From the cell containing the given text, extract its center point as [X, Y] coordinate. 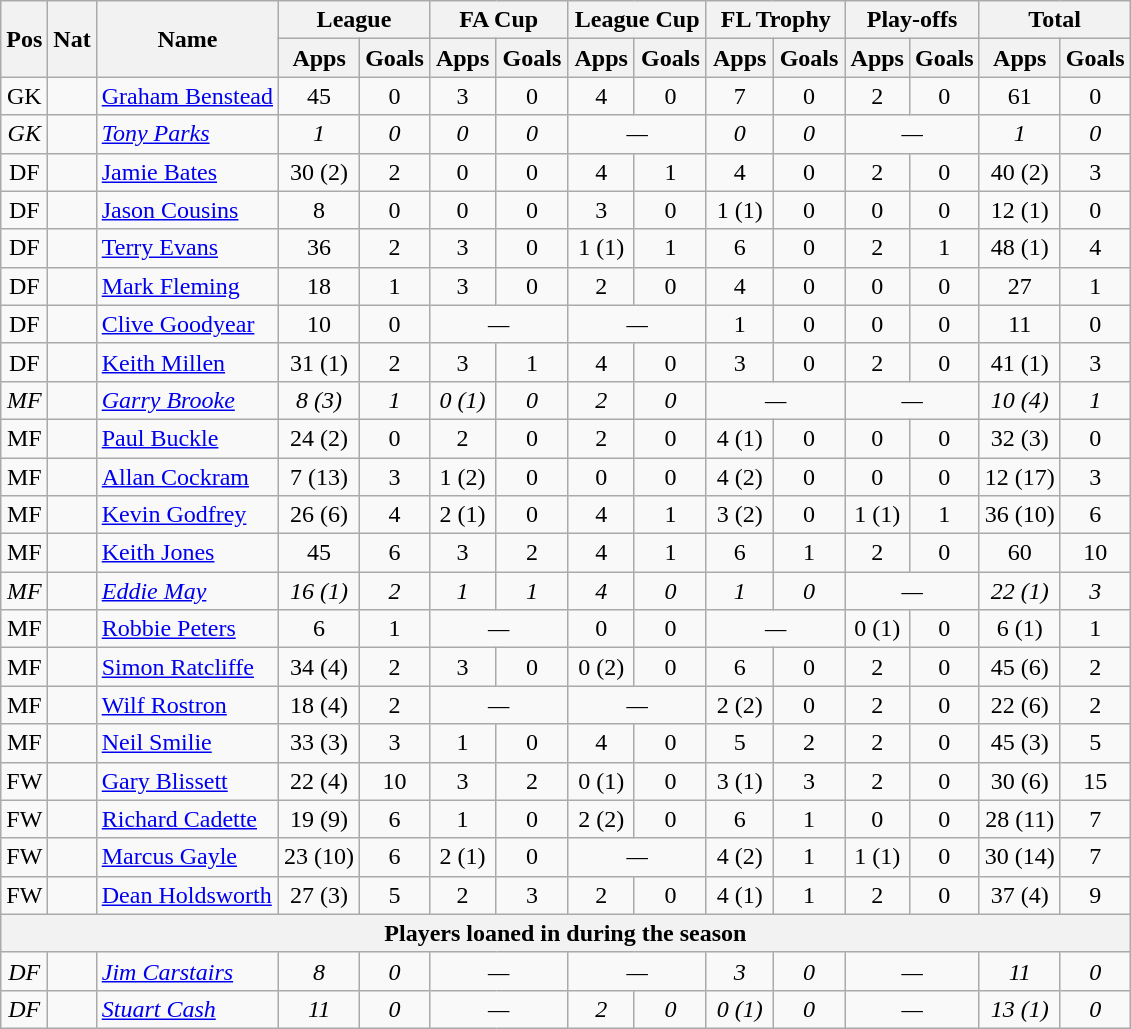
Pos [24, 39]
Dean Holdsworth [187, 895]
27 (3) [320, 895]
36 (10) [1020, 515]
Stuart Cash [187, 1009]
23 (10) [320, 857]
32 (3) [1020, 438]
28 (11) [1020, 819]
37 (4) [1020, 895]
15 [1095, 781]
31 (1) [320, 362]
8 (3) [320, 400]
0 (2) [602, 667]
7 (13) [320, 477]
9 [1095, 895]
12 (17) [1020, 477]
Eddie May [187, 591]
19 (9) [320, 819]
Nat [72, 39]
33 (3) [320, 743]
1 (2) [462, 477]
6 (1) [1020, 629]
Jason Cousins [187, 210]
Richard Cadette [187, 819]
Clive Goodyear [187, 324]
45 (3) [1020, 743]
Marcus Gayle [187, 857]
Keith Jones [187, 553]
22 (6) [1020, 705]
45 (6) [1020, 667]
12 (1) [1020, 210]
40 (2) [1020, 172]
Paul Buckle [187, 438]
Robbie Peters [187, 629]
Jamie Bates [187, 172]
Total [1054, 20]
Tony Parks [187, 134]
Gary Blissett [187, 781]
Jim Carstairs [187, 971]
36 [320, 248]
Terry Evans [187, 248]
60 [1020, 553]
Mark Fleming [187, 286]
22 (4) [320, 781]
30 (14) [1020, 857]
Simon Ratcliffe [187, 667]
Neil Smilie [187, 743]
3 (2) [740, 515]
3 (1) [740, 781]
Kevin Godfrey [187, 515]
41 (1) [1020, 362]
Garry Brooke [187, 400]
13 (1) [1020, 1009]
10 (4) [1020, 400]
Wilf Rostron [187, 705]
Name [187, 39]
FA Cup [498, 20]
FL Trophy [776, 20]
Allan Cockram [187, 477]
30 (2) [320, 172]
16 (1) [320, 591]
30 (6) [1020, 781]
24 (2) [320, 438]
League [354, 20]
Players loaned in during the season [566, 933]
18 (4) [320, 705]
48 (1) [1020, 248]
League Cup [638, 20]
22 (1) [1020, 591]
34 (4) [320, 667]
Graham Benstead [187, 96]
Keith Millen [187, 362]
Play-offs [912, 20]
26 (6) [320, 515]
61 [1020, 96]
18 [320, 286]
27 [1020, 286]
